Capture the cell that displays the provided text and extract its (x, y) central coordinate. 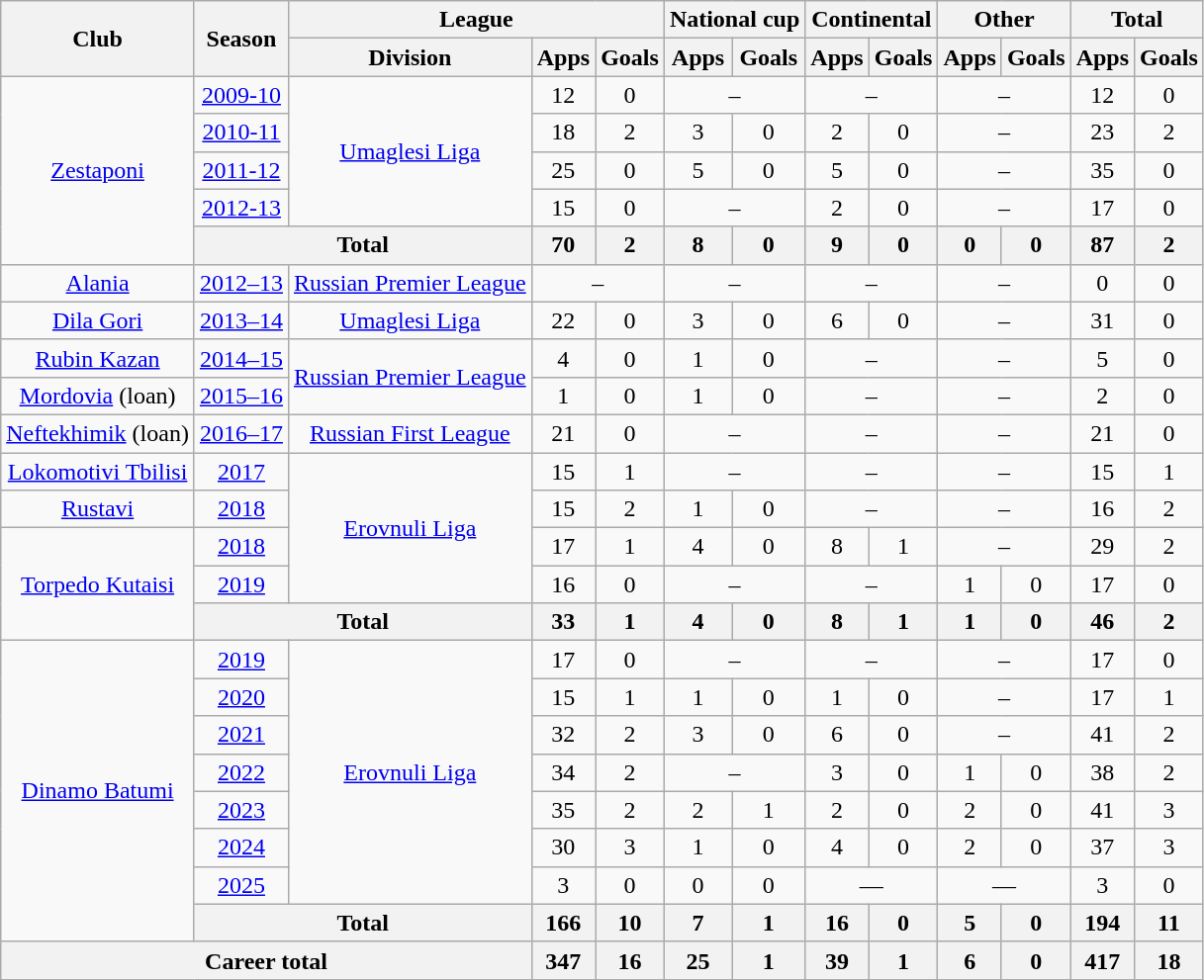
Alania (98, 283)
National cup (734, 20)
Zestaponi (98, 170)
70 (563, 245)
2012–13 (241, 283)
87 (1102, 245)
Lokomotivi Tbilisi (98, 472)
31 (1102, 320)
Torpedo Kutaisi (98, 584)
2014–15 (241, 358)
2015–16 (241, 396)
46 (1102, 622)
32 (563, 735)
194 (1102, 923)
Club (98, 39)
2023 (241, 810)
29 (1102, 547)
2016–17 (241, 433)
2011-12 (241, 170)
Dila Gori (98, 320)
Continental (872, 20)
Dinamo Batumi (98, 791)
2022 (241, 772)
10 (630, 923)
Neftekhimik (loan) (98, 433)
2024 (241, 847)
2013–14 (241, 320)
Rubin Kazan (98, 358)
23 (1102, 133)
Mordovia (loan) (98, 396)
Season (241, 39)
Division (410, 57)
347 (563, 960)
2010-11 (241, 133)
9 (837, 245)
2020 (241, 697)
7 (697, 923)
2012-13 (241, 208)
417 (1102, 960)
38 (1102, 772)
2017 (241, 472)
22 (563, 320)
30 (563, 847)
11 (1169, 923)
Other (1004, 20)
League (476, 20)
37 (1102, 847)
Rustavi (98, 509)
Career total (266, 960)
2009-10 (241, 95)
Russian First League (410, 433)
39 (837, 960)
33 (563, 622)
2025 (241, 885)
34 (563, 772)
166 (563, 923)
2021 (241, 735)
